Search for the cell housing the specified text and yield its (X, Y) center coordinate. 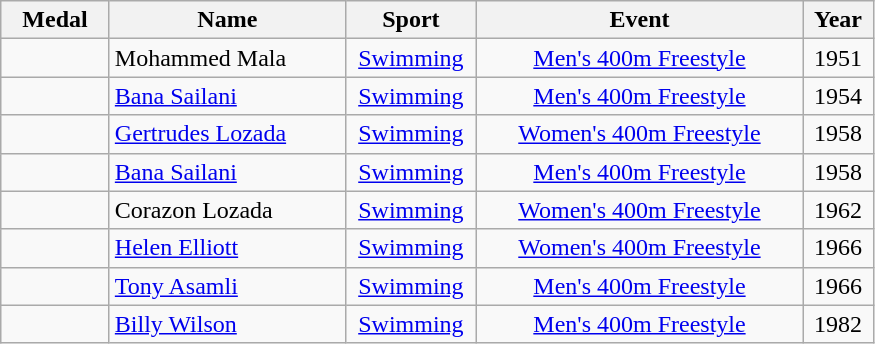
1951 (838, 58)
Sport (410, 20)
Helen Elliott (227, 248)
Gertrudes Lozada (227, 134)
Corazon Lozada (227, 210)
Event (639, 20)
1954 (838, 96)
Name (227, 20)
Tony Asamli (227, 286)
1982 (838, 324)
Year (838, 20)
1962 (838, 210)
Billy Wilson (227, 324)
Mohammed Mala (227, 58)
Medal (56, 20)
